Return the (X, Y) coordinate for the center point of the cell that contains the specified text.  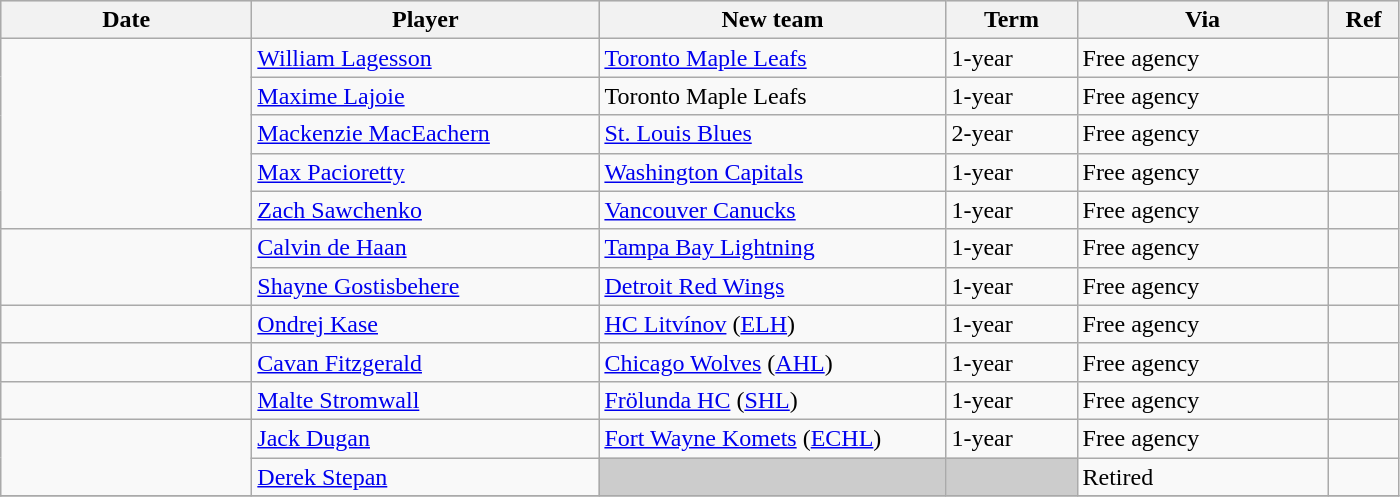
St. Louis Blues (772, 134)
Via (1202, 20)
Player (426, 20)
Malte Stromwall (426, 400)
Vancouver Canucks (772, 210)
Washington Capitals (772, 172)
Derek Stepan (426, 477)
HC Litvínov (ELH) (772, 324)
Fort Wayne Komets (ECHL) (772, 438)
Mackenzie MacEachern (426, 134)
Ondrej Kase (426, 324)
Shayne Gostisbehere (426, 286)
Date (126, 20)
William Lagesson (426, 58)
Cavan Fitzgerald (426, 362)
2-year (1012, 134)
Maxime Lajoie (426, 96)
Calvin de Haan (426, 248)
Term (1012, 20)
Tampa Bay Lightning (772, 248)
Retired (1202, 477)
Ref (1364, 20)
Detroit Red Wings (772, 286)
Frölunda HC (SHL) (772, 400)
Zach Sawchenko (426, 210)
Chicago Wolves (AHL) (772, 362)
Jack Dugan (426, 438)
Max Pacioretty (426, 172)
New team (772, 20)
